Provide the (x, y) coordinate of the cell's center where the given text is located.  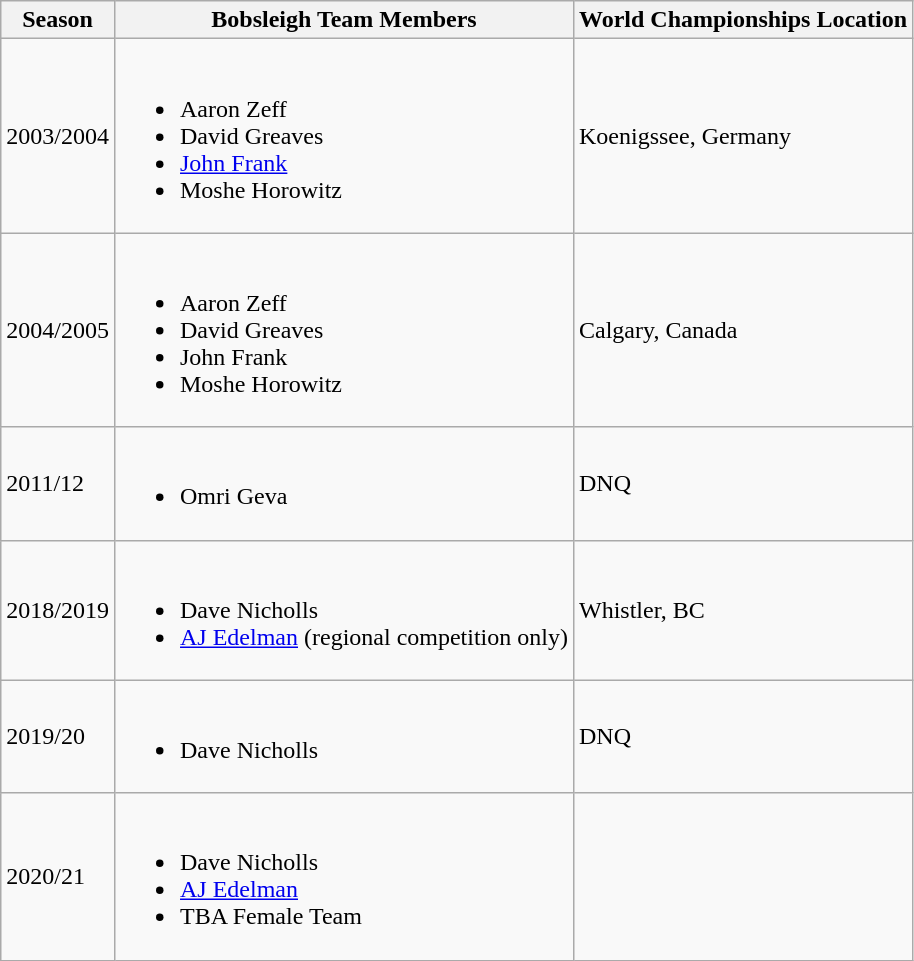
World Championships Location (742, 20)
2019/20 (58, 736)
Dave NichollsAJ Edelman (regional competition only) (344, 610)
Bobsleigh Team Members (344, 20)
Dave NichollsAJ EdelmanTBA Female Team (344, 876)
Season (58, 20)
Dave Nicholls (344, 736)
2018/2019 (58, 610)
Calgary, Canada (742, 330)
2003/2004 (58, 136)
2011/12 (58, 484)
Omri Geva (344, 484)
Whistler, BC (742, 610)
Koenigssee, Germany (742, 136)
2004/2005 (58, 330)
2020/21 (58, 876)
